Pinpoint the cell where the given text exists, returning its [X, Y] midpoint coordinate. 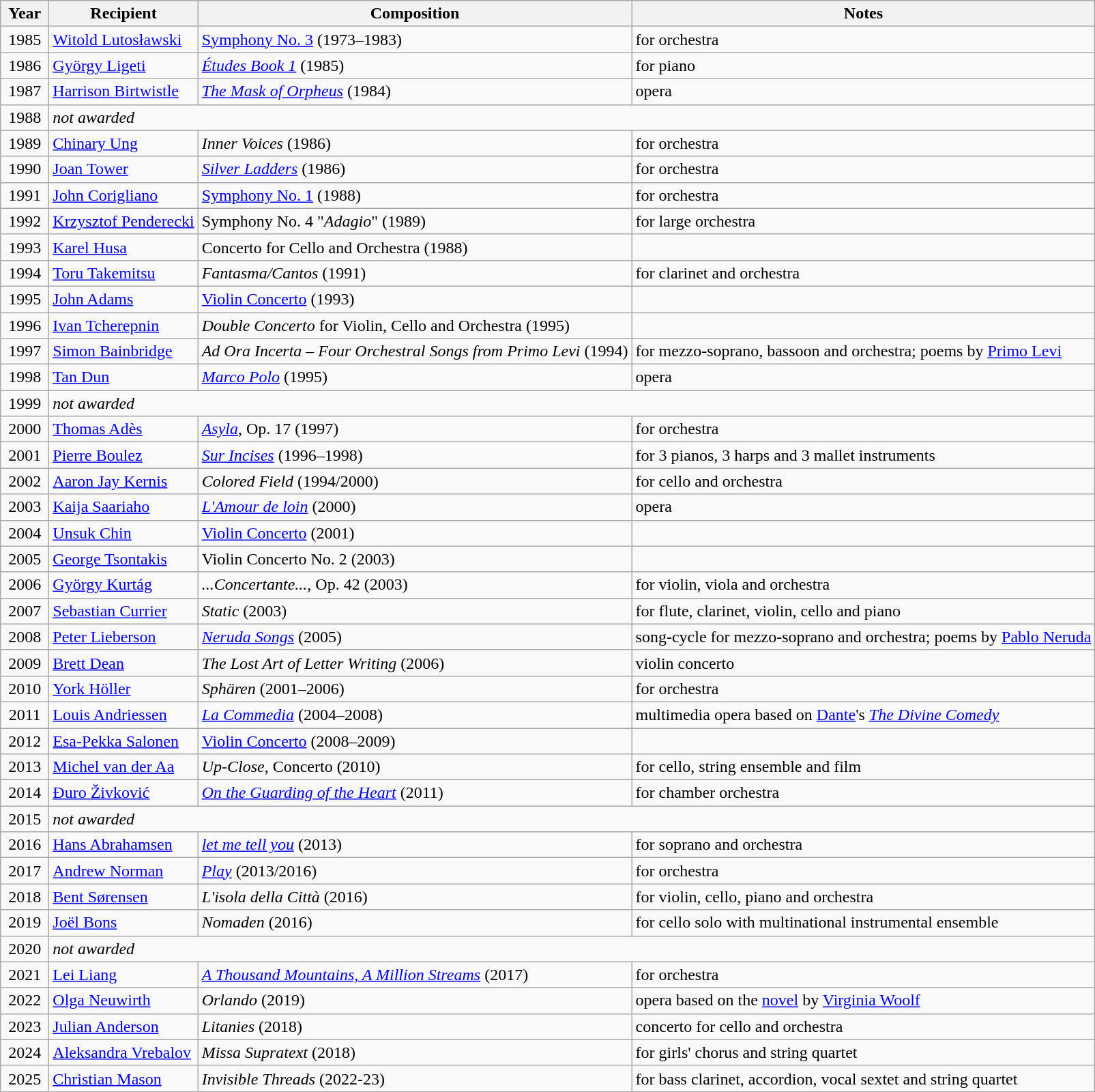
Violin Concerto No. 2 (2003) [415, 559]
John Adams [123, 299]
Play (2013/2016) [415, 871]
The Mask of Orpheus (1984) [415, 91]
1989 [25, 143]
1987 [25, 91]
2009 [25, 663]
Hans Abrahamsen [123, 845]
2018 [25, 897]
Inner Voices (1986) [415, 143]
Composition [415, 14]
2015 [25, 819]
Violin Concerto (1993) [415, 299]
2002 [25, 481]
Symphony No. 1 (1988) [415, 195]
Concerto for Cello and Orchestra (1988) [415, 247]
2011 [25, 715]
2020 [25, 949]
Études Book 1 (1985) [415, 66]
for cello and orchestra [864, 481]
Double Concerto for Violin, Cello and Orchestra (1995) [415, 326]
Olga Neuwirth [123, 1001]
for chamber orchestra [864, 793]
Karel Husa [123, 247]
Sur Incises (1996–1998) [415, 455]
1990 [25, 169]
La Commedia (2004–2008) [415, 715]
Ivan Tcherepnin [123, 326]
Bent Sørensen [123, 897]
violin concerto [864, 663]
Ad Ora Incerta – Four Orchestral Songs from Primo Levi (1994) [415, 351]
Lei Liang [123, 975]
György Ligeti [123, 66]
2016 [25, 845]
2013 [25, 767]
Symphony No. 3 (1973–1983) [415, 40]
Thomas Adès [123, 429]
Orlando (2019) [415, 1001]
1993 [25, 247]
2012 [25, 741]
Neruda Songs (2005) [415, 637]
for 3 pianos, 3 harps and 3 mallet instruments [864, 455]
Aaron Jay Kernis [123, 481]
1996 [25, 326]
Notes [864, 14]
Year [25, 14]
Christian Mason [123, 1078]
Joël Bons [123, 923]
2025 [25, 1078]
Witold Lutosławski [123, 40]
Simon Bainbridge [123, 351]
Chinary Ung [123, 143]
Recipient [123, 14]
York Höller [123, 689]
Litanies (2018) [415, 1026]
John Corigliano [123, 195]
1995 [25, 299]
2021 [25, 975]
for violin, viola and orchestra [864, 585]
1994 [25, 273]
1985 [25, 40]
for violin, cello, piano and orchestra [864, 897]
for bass clarinet, accordion, vocal sextet and string quartet [864, 1078]
Brett Dean [123, 663]
Silver Ladders (1986) [415, 169]
2004 [25, 533]
for flute, clarinet, violin, cello and piano [864, 611]
Static (2003) [415, 611]
2014 [25, 793]
opera based on the novel by Virginia Woolf [864, 1001]
On the Guarding of the Heart (2011) [415, 793]
Toru Takemitsu [123, 273]
1998 [25, 377]
...Concertante..., Op. 42 (2003) [415, 585]
for clarinet and orchestra [864, 273]
2024 [25, 1052]
multimedia opera based on Dante's The Divine Comedy [864, 715]
Krzysztof Penderecki [123, 221]
Up-Close, Concerto (2010) [415, 767]
2005 [25, 559]
song-cycle for mezzo-soprano and orchestra; poems by Pablo Neruda [864, 637]
for mezzo-soprano, bassoon and orchestra; poems by Primo Levi [864, 351]
2023 [25, 1026]
Sebastian Currier [123, 611]
Violin Concerto (2008–2009) [415, 741]
Kaija Saariaho [123, 507]
L'Amour de loin (2000) [415, 507]
Invisible Threads (2022-23) [415, 1078]
2017 [25, 871]
1997 [25, 351]
Asyla, Op. 17 (1997) [415, 429]
Esa-Pekka Salonen [123, 741]
for cello, string ensemble and film [864, 767]
for piano [864, 66]
Tan Dun [123, 377]
Colored Field (1994/2000) [415, 481]
2019 [25, 923]
1991 [25, 195]
Unsuk Chin [123, 533]
2008 [25, 637]
George Tsontakis [123, 559]
Joan Tower [123, 169]
Violin Concerto (2001) [415, 533]
A Thousand Mountains, A Million Streams (2017) [415, 975]
for girls' chorus and string quartet [864, 1052]
György Kurtág [123, 585]
2006 [25, 585]
2003 [25, 507]
for soprano and orchestra [864, 845]
Julian Anderson [123, 1026]
1992 [25, 221]
2000 [25, 429]
Pierre Boulez [123, 455]
Fantasma/Cantos (1991) [415, 273]
Andrew Norman [123, 871]
Đuro Živković [123, 793]
Aleksandra Vrebalov [123, 1052]
concerto for cello and orchestra [864, 1026]
Nomaden (2016) [415, 923]
2010 [25, 689]
1986 [25, 66]
for cello solo with multinational instrumental ensemble [864, 923]
Peter Lieberson [123, 637]
Harrison Birtwistle [123, 91]
2022 [25, 1001]
2007 [25, 611]
1988 [25, 117]
Marco Polo (1995) [415, 377]
Louis Andriessen [123, 715]
Missa Supratext (2018) [415, 1052]
L'isola della Città (2016) [415, 897]
2001 [25, 455]
Michel van der Aa [123, 767]
let me tell you (2013) [415, 845]
Sphären (2001–2006) [415, 689]
The Lost Art of Letter Writing (2006) [415, 663]
1999 [25, 403]
Symphony No. 4 "Adagio" (1989) [415, 221]
for large orchestra [864, 221]
